Return (X, Y) of the center of cell containing provided text 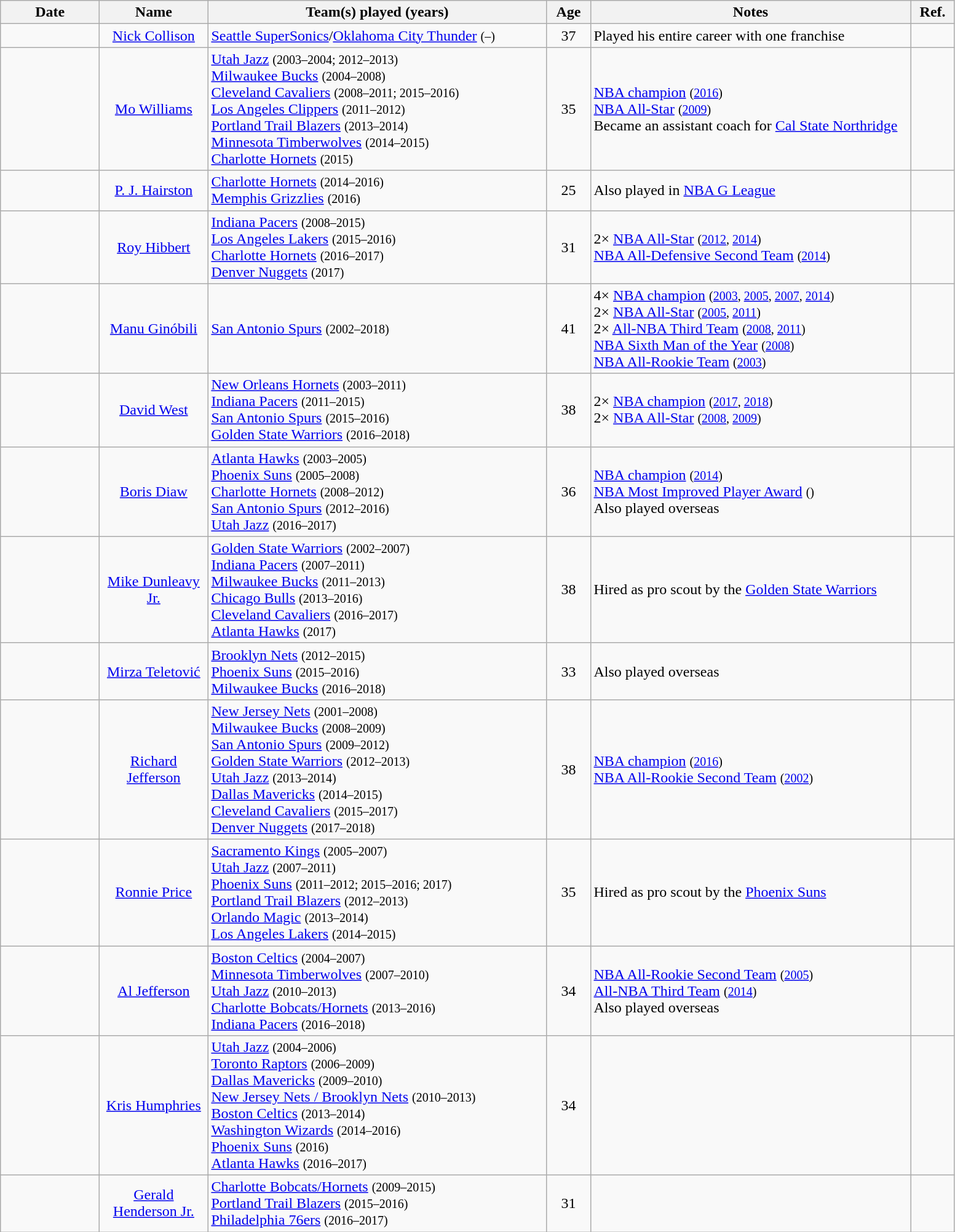
Richard Jefferson (154, 769)
David West (154, 410)
Roy Hibbert (154, 247)
NBA champion (2016)NBA All-Star (2009)Became an assistant coach for Cal State Northridge (750, 109)
NBA champion (2016)NBA All-Rookie Second Team (2002) (750, 769)
Manu Ginóbili (154, 328)
Team(s) played (years) (378, 12)
Age (568, 12)
Boris Diaw (154, 491)
Mo Williams (154, 109)
Hired as pro scout by the Phoenix Suns (750, 892)
Nick Collison (154, 36)
Ref. (932, 12)
Also played overseas (750, 671)
Indiana Pacers (2008–2015)Los Angeles Lakers (2015–2016)Charlotte Hornets (2016–2017)Denver Nuggets (2017) (378, 247)
Kris Humphries (154, 1106)
Gerald Henderson Jr. (154, 1204)
Date (50, 12)
NBA champion (2014)NBA Most Improved Player Award ()Also played overseas (750, 491)
33 (568, 671)
41 (568, 328)
Ronnie Price (154, 892)
2× NBA All-Star (2012, 2014)NBA All-Defensive Second Team (2014) (750, 247)
36 (568, 491)
Notes (750, 12)
San Antonio Spurs (2002–2018) (378, 328)
Played his entire career with one franchise (750, 36)
Charlotte Bobcats/Hornets (2009–2015)Portland Trail Blazers (2015–2016)Philadelphia 76ers (2016–2017) (378, 1204)
Hired as pro scout by the Golden State Warriors (750, 589)
2× NBA champion (2017, 2018)2× NBA All-Star (2008, 2009) (750, 410)
Boston Celtics (2004–2007)Minnesota Timberwolves (2007–2010)Utah Jazz (2010–2013)Charlotte Bobcats/Hornets (2013–2016)Indiana Pacers (2016–2018) (378, 991)
Mirza Teletović (154, 671)
37 (568, 36)
Al Jefferson (154, 991)
P. J. Hairston (154, 191)
Charlotte Hornets (2014–2016)Memphis Grizzlies (2016) (378, 191)
Atlanta Hawks (2003–2005)Phoenix Suns (2005–2008)Charlotte Hornets (2008–2012)San Antonio Spurs (2012–2016)Utah Jazz (2016–2017) (378, 491)
NBA All-Rookie Second Team (2005)All-NBA Third Team (2014)Also played overseas (750, 991)
Also played in NBA G League (750, 191)
Brooklyn Nets (2012–2015)Phoenix Suns (2015–2016)Milwaukee Bucks (2016–2018) (378, 671)
Name (154, 12)
Mike Dunleavy Jr. (154, 589)
New Orleans Hornets (2003–2011)Indiana Pacers (2011–2015)San Antonio Spurs (2015–2016)Golden State Warriors (2016–2018) (378, 410)
Seattle SuperSonics/Oklahoma City Thunder (–) (378, 36)
25 (568, 191)
